Locate the cell with the specified text and output its (x, y) center coordinate. 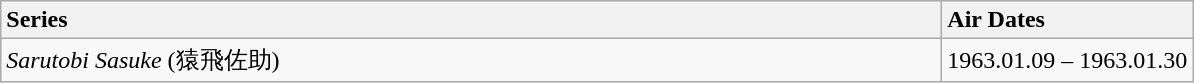
Air Dates (1068, 20)
1963.01.09 – 1963.01.30 (1068, 60)
Sarutobi Sasuke (猿飛佐助) (472, 60)
Series (472, 20)
